Scan for the cell matching the given text and deliver its [x, y] coordinate at center. 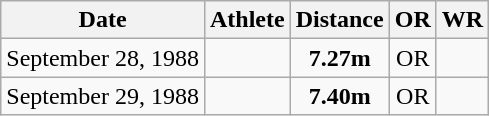
September 29, 1988 [103, 96]
Athlete [247, 20]
7.27m [340, 58]
7.40m [340, 96]
September 28, 1988 [103, 58]
WR [462, 20]
Distance [340, 20]
Date [103, 20]
